Detect which cell encompasses the target text, then output its (x, y) center coordinate. 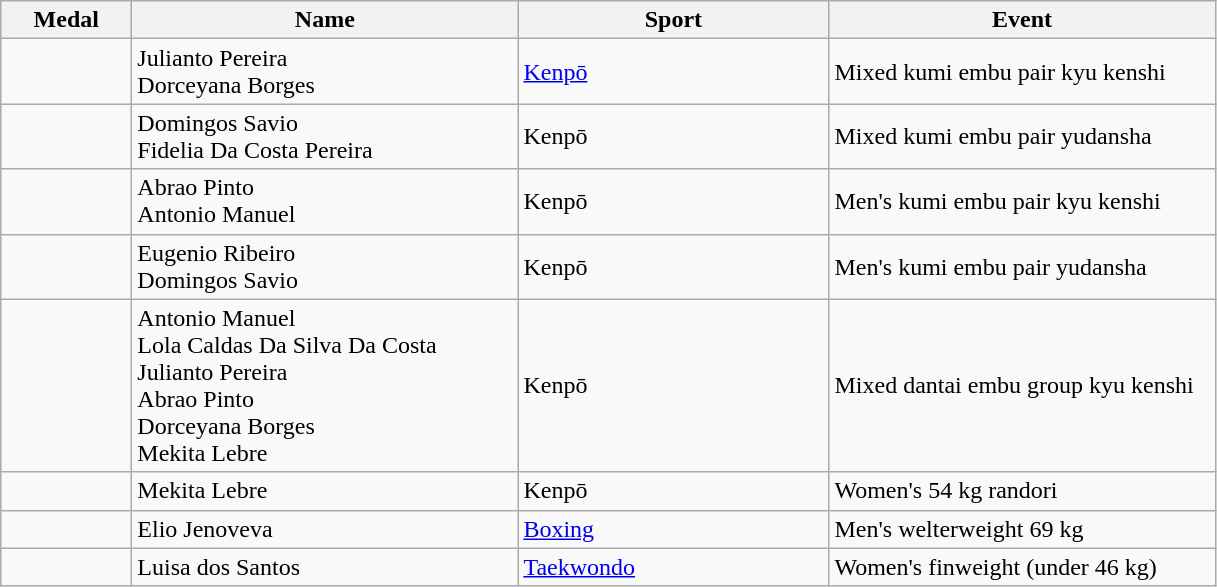
Mixed kumi embu pair kyu kenshi (1022, 72)
Mekita Lebre (325, 491)
Women's finweight (under 46 kg) (1022, 567)
Taekwondo (674, 567)
Boxing (674, 529)
Mixed kumi embu pair yudansha (1022, 136)
Elio Jenoveva (325, 529)
Antonio Manuel Lola Caldas Da Silva Da Costa Julianto Pereira Abrao Pinto Dorceyana Borges Mekita Lebre (325, 386)
Julianto Pereira Dorceyana Borges (325, 72)
Domingos Savio Fidelia Da Costa Pereira (325, 136)
Luisa dos Santos (325, 567)
Event (1022, 20)
Eugenio Ribeiro Domingos Savio (325, 266)
Women's 54 kg randori (1022, 491)
Sport (674, 20)
Mixed dantai embu group kyu kenshi (1022, 386)
Name (325, 20)
Medal (66, 20)
Men's welterweight 69 kg (1022, 529)
Men's kumi embu pair yudansha (1022, 266)
Abrao Pinto Antonio Manuel (325, 202)
Men's kumi embu pair kyu kenshi (1022, 202)
